Find where the given text appears and provide that cell's center as (X, Y) coordinate. 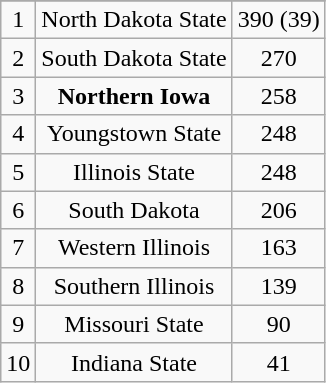
90 (278, 324)
258 (278, 96)
Indiana State (134, 362)
Missouri State (134, 324)
270 (278, 58)
North Dakota State (134, 20)
163 (278, 248)
5 (18, 172)
3 (18, 96)
6 (18, 210)
2 (18, 58)
8 (18, 286)
South Dakota State (134, 58)
7 (18, 248)
Southern Illinois (134, 286)
9 (18, 324)
206 (278, 210)
Youngstown State (134, 134)
390 (39) (278, 20)
41 (278, 362)
4 (18, 134)
10 (18, 362)
Northern Iowa (134, 96)
Illinois State (134, 172)
139 (278, 286)
South Dakota (134, 210)
1 (18, 20)
Western Illinois (134, 248)
